Capture the cell that displays the provided text and extract its (x, y) central coordinate. 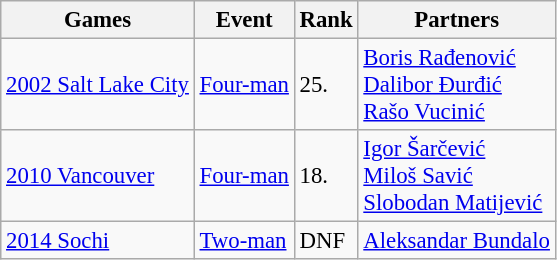
18. (326, 176)
Aleksandar Bundalo (456, 241)
Event (244, 20)
Rank (326, 20)
2010 Vancouver (98, 176)
Igor ŠarčevićMiloš SavićSlobodan Matijević (456, 176)
Boris RađenovićDalibor ÐurđićRašo Vucinić (456, 85)
Games (98, 20)
Two-man (244, 241)
2002 Salt Lake City (98, 85)
Partners (456, 20)
2014 Sochi (98, 241)
DNF (326, 241)
25. (326, 85)
